Determine the (X, Y) coordinate at the center of the cell enclosing the given text.  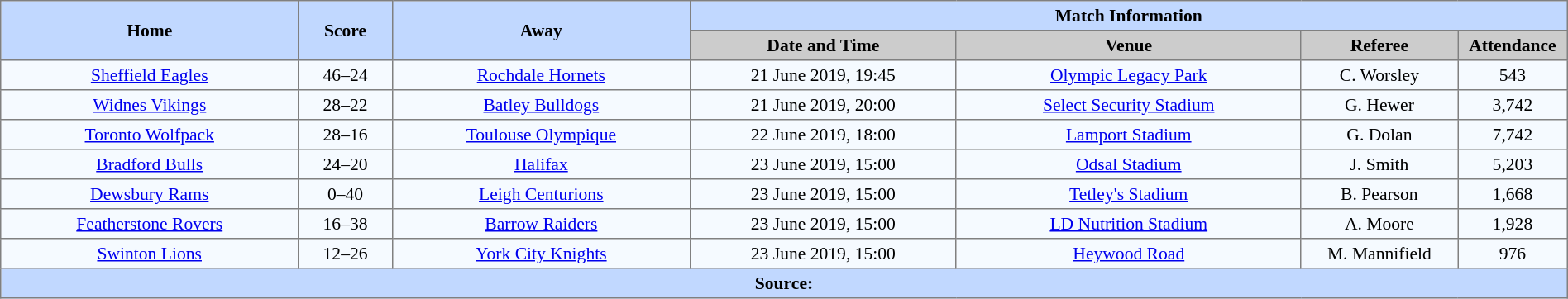
C. Worsley (1379, 75)
Rochdale Hornets (541, 75)
Olympic Legacy Park (1128, 75)
Swinton Lions (150, 254)
LD Nutrition Stadium (1128, 224)
0–40 (346, 194)
Bradford Bulls (150, 164)
Attendance (1513, 45)
A. Moore (1379, 224)
28–22 (346, 105)
Heywood Road (1128, 254)
16–38 (346, 224)
28–16 (346, 135)
3,742 (1513, 105)
M. Mannifield (1379, 254)
Select Security Stadium (1128, 105)
Lamport Stadium (1128, 135)
Leigh Centurions (541, 194)
Venue (1128, 45)
Source: (784, 283)
Odsal Stadium (1128, 164)
Score (346, 31)
24–20 (346, 164)
Away (541, 31)
Match Information (1128, 16)
46–24 (346, 75)
21 June 2019, 20:00 (823, 105)
Date and Time (823, 45)
Home (150, 31)
G. Hewer (1379, 105)
Featherstone Rovers (150, 224)
Tetley's Stadium (1128, 194)
21 June 2019, 19:45 (823, 75)
1,668 (1513, 194)
543 (1513, 75)
Toronto Wolfpack (150, 135)
Batley Bulldogs (541, 105)
B. Pearson (1379, 194)
Referee (1379, 45)
5,203 (1513, 164)
22 June 2019, 18:00 (823, 135)
976 (1513, 254)
York City Knights (541, 254)
G. Dolan (1379, 135)
Halifax (541, 164)
J. Smith (1379, 164)
Widnes Vikings (150, 105)
Toulouse Olympique (541, 135)
Sheffield Eagles (150, 75)
12–26 (346, 254)
1,928 (1513, 224)
Barrow Raiders (541, 224)
Dewsbury Rams (150, 194)
7,742 (1513, 135)
